Locate the cell with the specified text and output its [x, y] center coordinate. 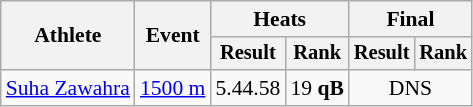
DNS [410, 88]
Event [172, 36]
19 qB [317, 88]
Heats [279, 19]
1500 m [172, 88]
Suha Zawahra [68, 88]
Athlete [68, 36]
Final [410, 19]
5.44.58 [248, 88]
